Find where the given text appears and provide that cell's center as (X, Y) coordinate. 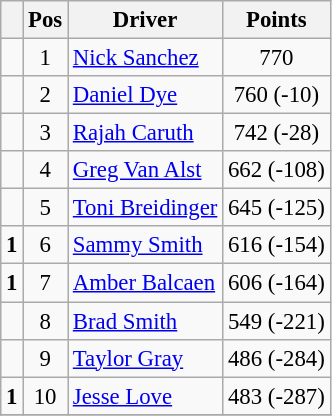
616 (-154) (276, 245)
Pos (46, 20)
Daniel Dye (146, 95)
483 (-287) (276, 396)
Points (276, 20)
Sammy Smith (146, 245)
742 (-28) (276, 133)
4 (46, 170)
760 (-10) (276, 95)
Rajah Caruth (146, 133)
9 (46, 358)
770 (276, 58)
662 (-108) (276, 170)
Nick Sanchez (146, 58)
Greg Van Alst (146, 170)
8 (46, 321)
Amber Balcaen (146, 283)
486 (-284) (276, 358)
Brad Smith (146, 321)
Toni Breidinger (146, 208)
Driver (146, 20)
2 (46, 95)
3 (46, 133)
Jesse Love (146, 396)
549 (-221) (276, 321)
10 (46, 396)
606 (-164) (276, 283)
5 (46, 208)
6 (46, 245)
7 (46, 283)
645 (-125) (276, 208)
Taylor Gray (146, 358)
